Capture the cell that displays the provided text and extract its [X, Y] central coordinate. 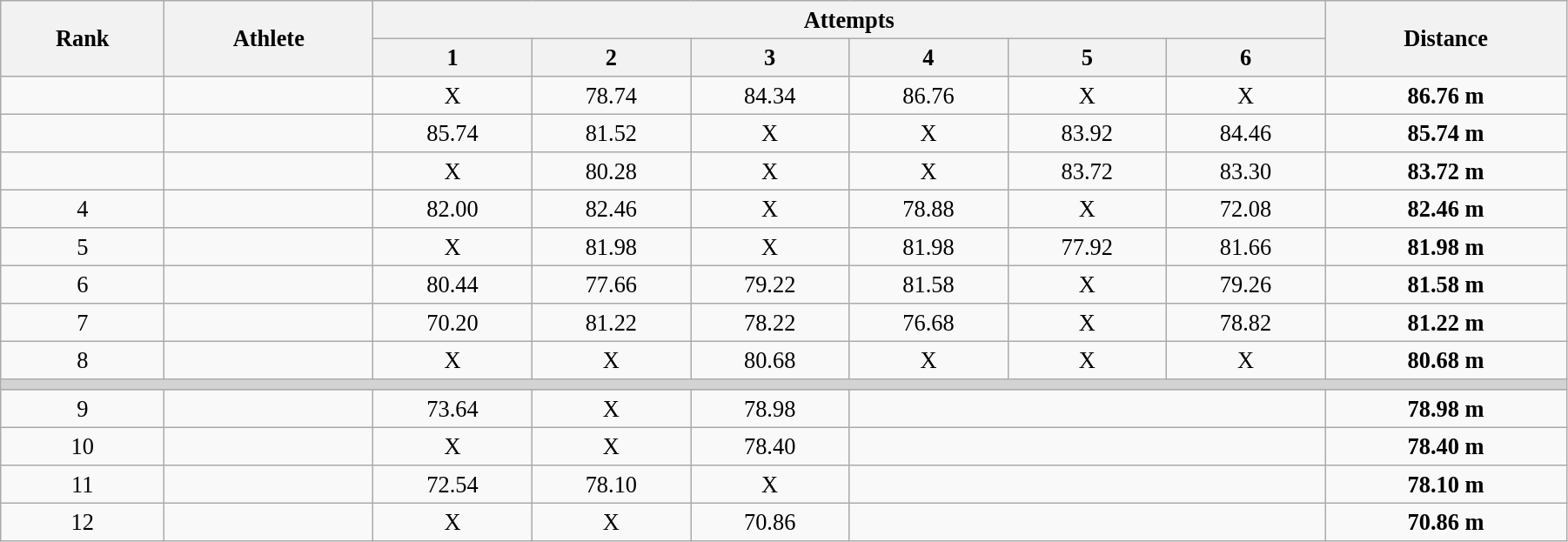
7 [83, 323]
86.76 m [1446, 95]
85.74 [452, 133]
10 [83, 446]
81.22 [611, 323]
84.46 [1245, 133]
70.86 [770, 522]
78.22 [770, 323]
83.30 [1245, 171]
78.10 [611, 485]
Distance [1446, 38]
1 [452, 57]
83.92 [1087, 133]
83.72 [1087, 171]
78.10 m [1446, 485]
83.72 m [1446, 171]
73.64 [452, 409]
77.92 [1087, 247]
80.68 m [1446, 360]
70.86 m [1446, 522]
84.34 [770, 95]
78.82 [1245, 323]
80.44 [452, 284]
3 [770, 57]
9 [83, 409]
72.54 [452, 485]
81.66 [1245, 247]
Rank [83, 38]
81.98 m [1446, 247]
85.74 m [1446, 133]
80.68 [770, 360]
79.22 [770, 284]
72.08 [1245, 209]
11 [83, 485]
78.98 m [1446, 409]
86.76 [928, 95]
81.52 [611, 133]
82.00 [452, 209]
78.74 [611, 95]
80.28 [611, 171]
82.46 [611, 209]
78.40 m [1446, 446]
2 [611, 57]
79.26 [1245, 284]
8 [83, 360]
Athlete [269, 38]
70.20 [452, 323]
77.66 [611, 284]
82.46 m [1446, 209]
81.58 m [1446, 284]
12 [83, 522]
Attempts [849, 19]
78.88 [928, 209]
81.22 m [1446, 323]
81.58 [928, 284]
78.98 [770, 409]
76.68 [928, 323]
78.40 [770, 446]
